Determine the [X, Y] coordinate at the center of the cell enclosing the given text.  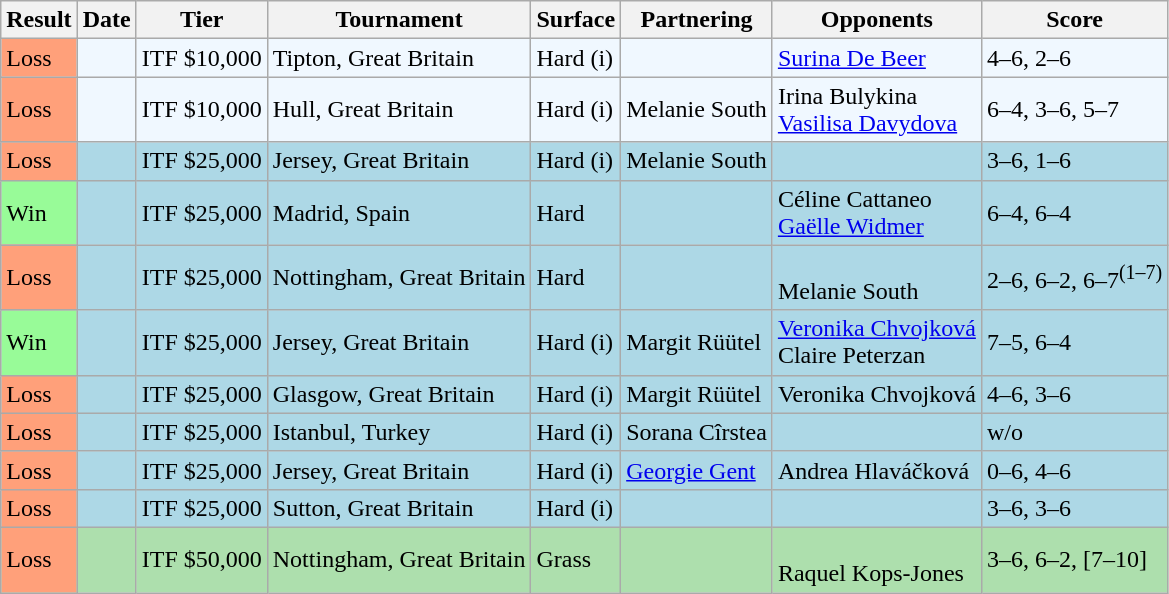
Istanbul, Turkey [399, 432]
2–6, 6–2, 6–7(1–7) [1074, 278]
Raquel Kops-Jones [876, 560]
w/o [1074, 432]
Date [106, 20]
Grass [576, 560]
4–6, 2–6 [1074, 58]
Sutton, Great Britain [399, 508]
Georgie Gent [697, 470]
Result [39, 20]
Irina Bulykina Vasilisa Davydova [876, 110]
Veronika Chvojková Claire Peterzan [876, 342]
0–6, 4–6 [1074, 470]
6–4, 6–4 [1074, 212]
Hull, Great Britain [399, 110]
3–6, 1–6 [1074, 161]
6–4, 3–6, 5–7 [1074, 110]
Partnering [697, 20]
Tournament [399, 20]
7–5, 6–4 [1074, 342]
Andrea Hlaváčková [876, 470]
Surface [576, 20]
Opponents [876, 20]
3–6, 6–2, [7–10] [1074, 560]
Surina De Beer [876, 58]
3–6, 3–6 [1074, 508]
Tier [202, 20]
Sorana Cîrstea [697, 432]
Madrid, Spain [399, 212]
Veronika Chvojková [876, 394]
Céline Cattaneo Gaëlle Widmer [876, 212]
Tipton, Great Britain [399, 58]
Score [1074, 20]
ITF $50,000 [202, 560]
4–6, 3–6 [1074, 394]
Glasgow, Great Britain [399, 394]
